Extract the (x, y) coordinate from the center of the cell holding the provided text.  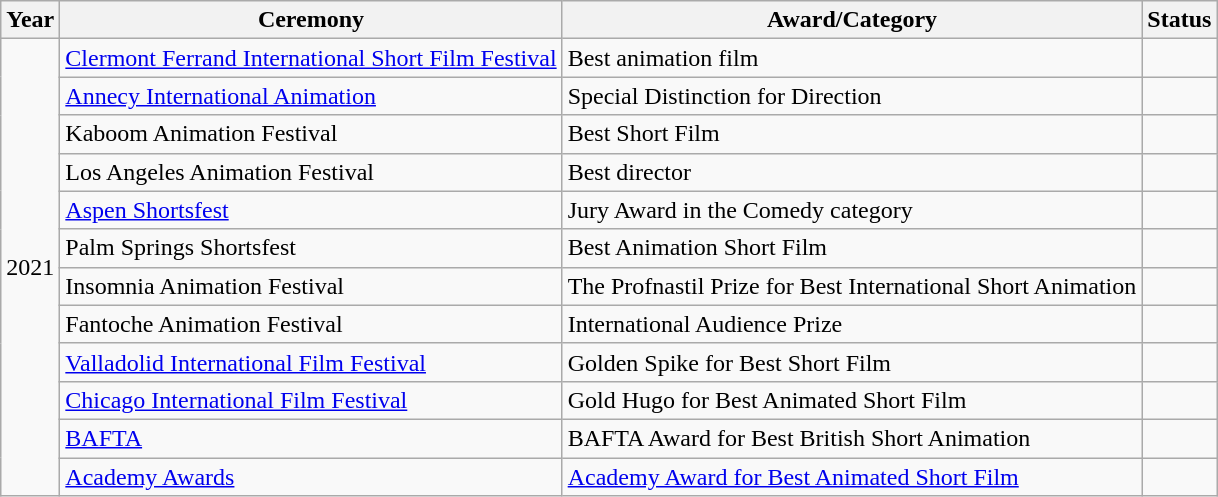
Award/Category (852, 20)
Jury Award in the Comedy category (852, 210)
Year (30, 20)
Academy Award for Best Animated Short Film (852, 477)
Best director (852, 172)
Best animation film (852, 58)
BAFTA Award for Best British Short Animation (852, 438)
Insomnia Animation Festival (311, 286)
Best Animation Short Film (852, 248)
BAFTA (311, 438)
2021 (30, 268)
Ceremony (311, 20)
Valladolid International Film Festival (311, 362)
International Audience Prize (852, 324)
Kaboom Animation Festival (311, 134)
Clermont Ferrand International Short Film Festival (311, 58)
Golden Spike for Best Short Film (852, 362)
Chicago International Film Festival (311, 400)
Los Angeles Animation Festival (311, 172)
Annecy International Animation (311, 96)
Academy Awards (311, 477)
Special Distinction for Direction (852, 96)
Status (1180, 20)
Palm Springs Shortsfest (311, 248)
Fantoche Animation Festival (311, 324)
The Profnastil Prize for Best International Short Animation (852, 286)
Gold Hugo for Best Animated Short Film (852, 400)
Aspen Shortsfest (311, 210)
Best Short Film (852, 134)
